Locate the cell with the specified text and output its [X, Y] center coordinate. 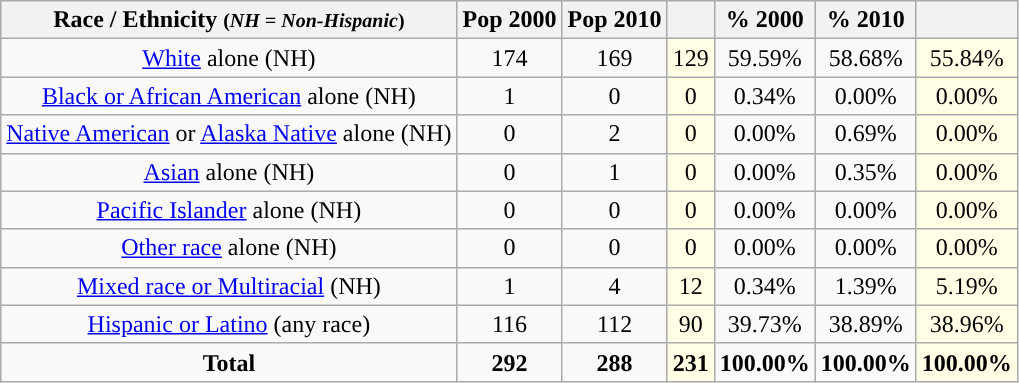
38.96% [966, 324]
0.69% [866, 134]
59.59% [764, 58]
Total [229, 362]
39.73% [764, 324]
% 2010 [866, 20]
112 [614, 324]
55.84% [966, 58]
Pop 2000 [510, 20]
Pop 2010 [614, 20]
4 [614, 286]
231 [690, 362]
Other race alone (NH) [229, 248]
Hispanic or Latino (any race) [229, 324]
% 2000 [764, 20]
38.89% [866, 324]
12 [690, 286]
1.39% [866, 286]
Black or African American alone (NH) [229, 96]
174 [510, 58]
129 [690, 58]
Pacific Islander alone (NH) [229, 210]
0.35% [866, 172]
2 [614, 134]
Native American or Alaska Native alone (NH) [229, 134]
White alone (NH) [229, 58]
116 [510, 324]
Race / Ethnicity (NH = Non-Hispanic) [229, 20]
288 [614, 362]
5.19% [966, 286]
Asian alone (NH) [229, 172]
58.68% [866, 58]
Mixed race or Multiracial (NH) [229, 286]
292 [510, 362]
90 [690, 324]
169 [614, 58]
